Provide the [x, y] coordinate of the cell's center where the given text is located.  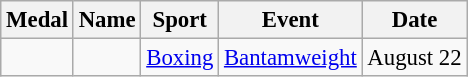
Name [107, 20]
Medal [38, 20]
Event [290, 20]
Bantamweight [290, 58]
Date [414, 20]
August 22 [414, 58]
Sport [180, 20]
Boxing [180, 58]
